Identify which cell holds the provided text, then report its [x, y] central coordinate. 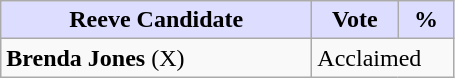
Reeve Candidate [156, 20]
Vote [355, 20]
Brenda Jones (X) [156, 58]
% [426, 20]
Acclaimed [383, 58]
